Determine the [x, y] coordinate at the center of the cell enclosing the given text.  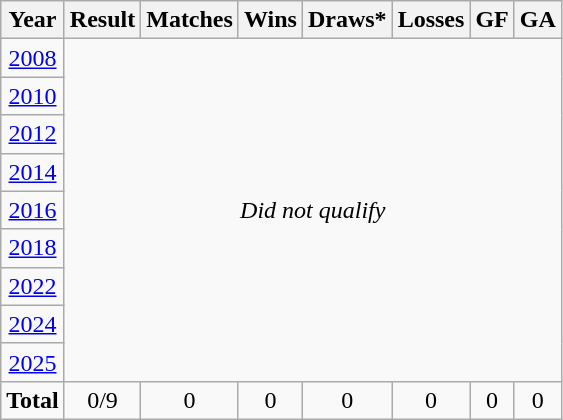
2010 [33, 96]
Total [33, 400]
Draws* [347, 20]
2018 [33, 248]
Losses [431, 20]
2012 [33, 134]
2025 [33, 362]
2022 [33, 286]
2024 [33, 324]
Did not qualify [312, 210]
2008 [33, 58]
GA [538, 20]
2014 [33, 172]
Result [102, 20]
0/9 [102, 400]
GF [492, 20]
Year [33, 20]
Wins [270, 20]
2016 [33, 210]
Matches [190, 20]
